Provide the (X, Y) coordinate of the cell's center where the given text is located.  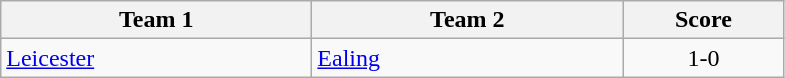
Ealing (468, 58)
Leicester (156, 58)
Team 2 (468, 20)
1-0 (704, 58)
Score (704, 20)
Team 1 (156, 20)
